For the text-containing cell, return its midpoint in [X, Y] coordinate format. 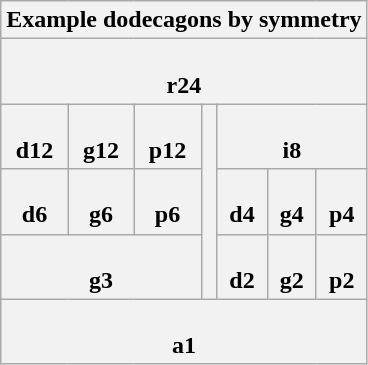
g2 [292, 266]
g4 [292, 202]
p12 [168, 136]
i8 [292, 136]
g6 [101, 202]
p6 [168, 202]
p2 [342, 266]
d2 [242, 266]
r24 [184, 72]
d12 [34, 136]
d4 [242, 202]
a1 [184, 332]
Example dodecagons by symmetry [184, 20]
g12 [101, 136]
g3 [102, 266]
p4 [342, 202]
d6 [34, 202]
